Identify which cell holds the provided text, then report its [x, y] central coordinate. 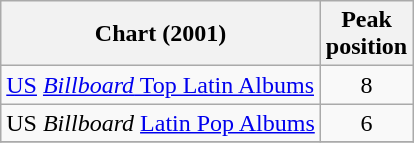
Chart (2001) [161, 34]
8 [366, 85]
6 [366, 123]
US Billboard Top Latin Albums [161, 85]
US Billboard Latin Pop Albums [161, 123]
Peakposition [366, 34]
